Locate the cell with the specified text and output its [X, Y] center coordinate. 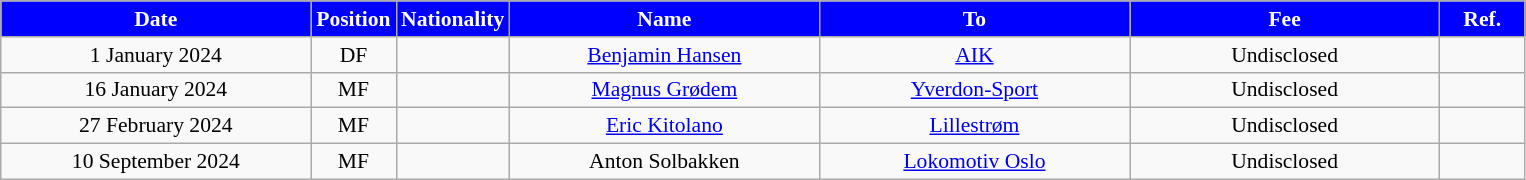
1 January 2024 [156, 55]
27 February 2024 [156, 126]
16 January 2024 [156, 90]
Benjamin Hansen [664, 55]
Position [354, 19]
Ref. [1482, 19]
DF [354, 55]
Name [664, 19]
Anton Solbakken [664, 162]
Nationality [452, 19]
Magnus Grødem [664, 90]
Date [156, 19]
Yverdon-Sport [974, 90]
Lokomotiv Oslo [974, 162]
10 September 2024 [156, 162]
Fee [1285, 19]
AIK [974, 55]
Eric Kitolano [664, 126]
To [974, 19]
Lillestrøm [974, 126]
